Scan for the cell matching the given text and deliver its (x, y) coordinate at center. 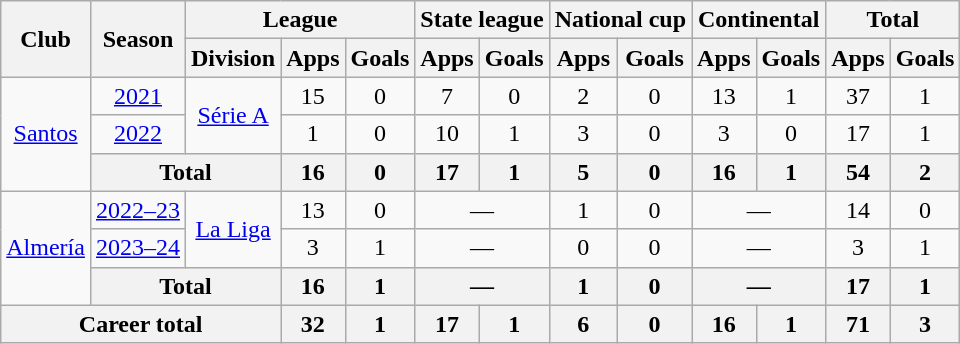
5 (583, 172)
2023–24 (138, 248)
71 (858, 324)
7 (447, 96)
Season (138, 39)
Almería (46, 248)
2022–23 (138, 210)
6 (583, 324)
2022 (138, 134)
Continental (759, 20)
Career total (141, 324)
32 (313, 324)
Club (46, 39)
Série A (234, 115)
37 (858, 96)
14 (858, 210)
54 (858, 172)
League (300, 20)
2021 (138, 96)
National cup (620, 20)
15 (313, 96)
La Liga (234, 229)
Division (234, 58)
10 (447, 134)
Santos (46, 134)
State league (482, 20)
